Search for the cell housing the specified text and yield its [X, Y] center coordinate. 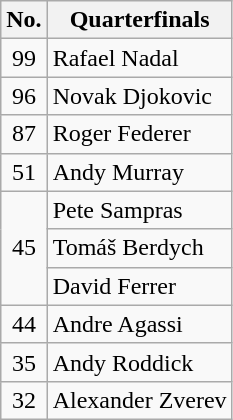
Andre Agassi [140, 324]
Novak Djokovic [140, 96]
96 [24, 96]
Quarterfinals [140, 20]
32 [24, 400]
Roger Federer [140, 134]
Andy Roddick [140, 362]
87 [24, 134]
Pete Sampras [140, 210]
Tomáš Berdych [140, 248]
35 [24, 362]
Rafael Nadal [140, 58]
51 [24, 172]
Andy Murray [140, 172]
No. [24, 20]
David Ferrer [140, 286]
45 [24, 248]
99 [24, 58]
Alexander Zverev [140, 400]
44 [24, 324]
